For the text-containing cell, return its midpoint in (x, y) coordinate format. 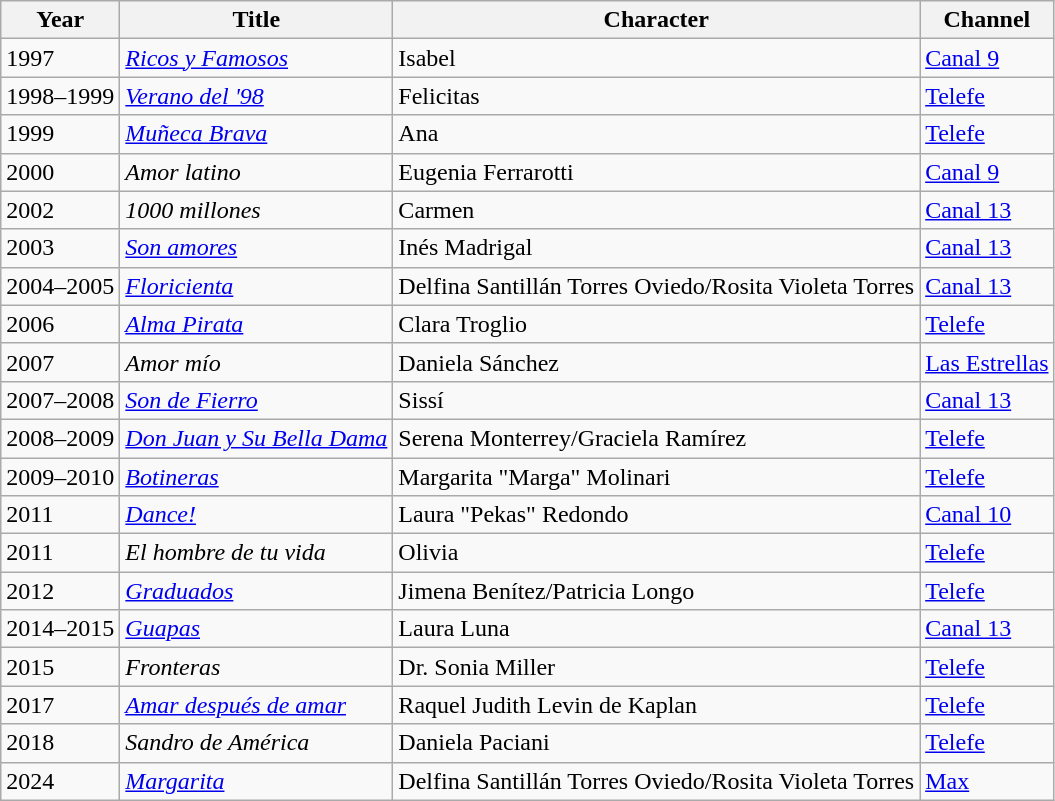
Daniela Sánchez (656, 362)
1997 (60, 58)
Max (987, 781)
Fronteras (256, 667)
Muñeca Brava (256, 134)
Son de Fierro (256, 400)
Eugenia Ferrarotti (656, 172)
Felicitas (656, 96)
2012 (60, 591)
Amor mío (256, 362)
2007 (60, 362)
Raquel Judith Levin de Kaplan (656, 705)
Amar después de amar (256, 705)
Sissí (656, 400)
Clara Troglio (656, 324)
Sandro de América (256, 743)
Daniela Paciani (656, 743)
Title (256, 20)
Laura Luna (656, 629)
Guapas (256, 629)
Dr. Sonia Miller (656, 667)
Character (656, 20)
1000 millones (256, 210)
El hombre de tu vida (256, 553)
Amor latino (256, 172)
2006 (60, 324)
Canal 10 (987, 515)
Botineras (256, 477)
Jimena Benítez/Patricia Longo (656, 591)
Serena Monterrey/Graciela Ramírez (656, 438)
2014–2015 (60, 629)
Verano del '98 (256, 96)
Dance! (256, 515)
1999 (60, 134)
Olivia (656, 553)
Graduados (256, 591)
1998–1999 (60, 96)
Alma Pirata (256, 324)
Ana (656, 134)
Ricos y Famosos (256, 58)
2003 (60, 248)
Floricienta (256, 286)
2009–2010 (60, 477)
Inés Madrigal (656, 248)
2007–2008 (60, 400)
Laura "Pekas" Redondo (656, 515)
2015 (60, 667)
2017 (60, 705)
2024 (60, 781)
Year (60, 20)
2002 (60, 210)
2008–2009 (60, 438)
2004–2005 (60, 286)
Las Estrellas (987, 362)
Don Juan y Su Bella Dama (256, 438)
Son amores (256, 248)
Margarita (256, 781)
2000 (60, 172)
Isabel (656, 58)
2018 (60, 743)
Margarita "Marga" Molinari (656, 477)
Carmen (656, 210)
Channel (987, 20)
